Output the (x, y) coordinate of the center of the cell containing the given text.  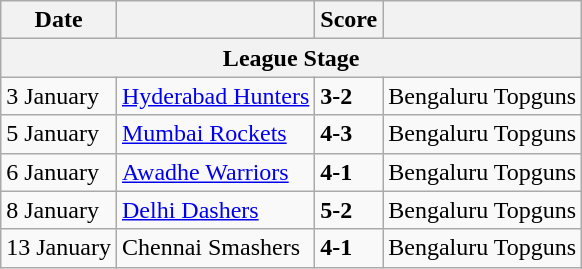
5-2 (349, 210)
Chennai Smashers (215, 248)
Hyderabad Hunters (215, 96)
5 January (59, 134)
6 January (59, 172)
League Stage (292, 58)
Date (59, 20)
3-2 (349, 96)
Awadhe Warriors (215, 172)
Mumbai Rockets (215, 134)
13 January (59, 248)
Score (349, 20)
Delhi Dashers (215, 210)
3 January (59, 96)
8 January (59, 210)
4-3 (349, 134)
